Scan for the cell matching the given text and deliver its (x, y) coordinate at center. 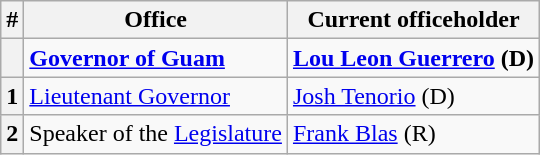
Governor of Guam (156, 58)
Speaker of the Legislature (156, 134)
2 (12, 134)
Office (156, 20)
# (12, 20)
Josh Tenorio (D) (413, 96)
Lieutenant Governor (156, 96)
Lou Leon Guerrero (D) (413, 58)
1 (12, 96)
Frank Blas (R) (413, 134)
Current officeholder (413, 20)
